For the text-containing cell, return its midpoint in (X, Y) coordinate format. 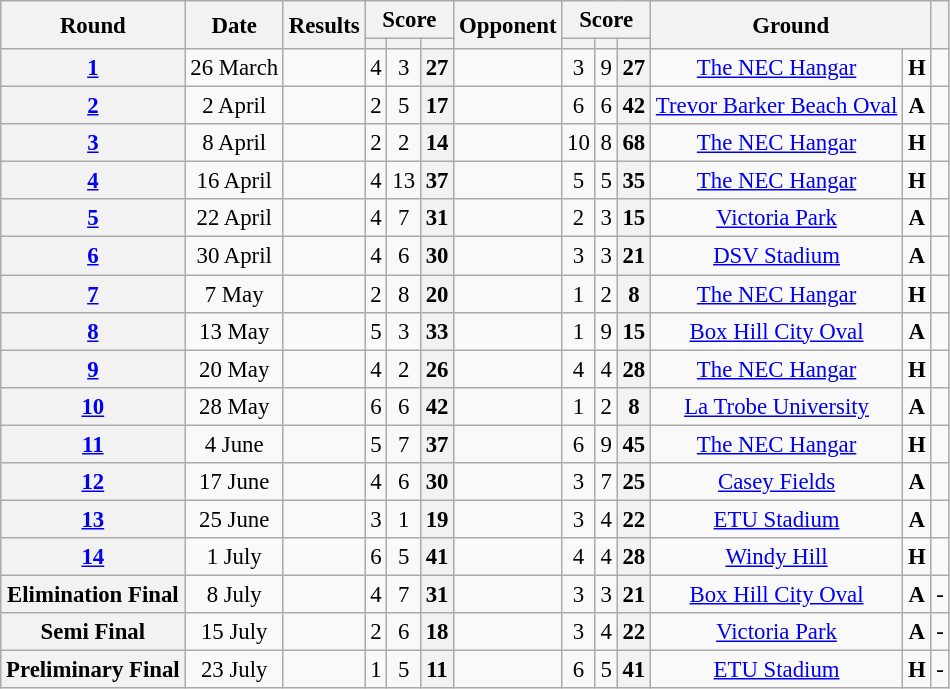
Date (234, 25)
7 May (234, 294)
1 July (234, 557)
25 June (234, 519)
Windy Hill (777, 557)
17 June (234, 482)
Trevor Barker Beach Oval (777, 106)
26 (436, 369)
Ground (791, 25)
4 June (234, 444)
22 April (234, 219)
Results (324, 25)
28 May (234, 406)
Elimination Final (93, 594)
2 April (234, 106)
23 July (234, 670)
Casey Fields (777, 482)
15 July (234, 632)
35 (634, 181)
12 (93, 482)
68 (634, 143)
Semi Final (93, 632)
20 May (234, 369)
Round (93, 25)
Preliminary Final (93, 670)
30 April (234, 256)
17 (436, 106)
16 April (234, 181)
45 (634, 444)
26 March (234, 68)
DSV Stadium (777, 256)
Opponent (508, 25)
18 (436, 632)
8 April (234, 143)
La Trobe University (777, 406)
25 (634, 482)
33 (436, 331)
13 May (234, 331)
8 July (234, 594)
19 (436, 519)
20 (436, 294)
